Provide the [X, Y] coordinate of the cell's center where the given text is located.  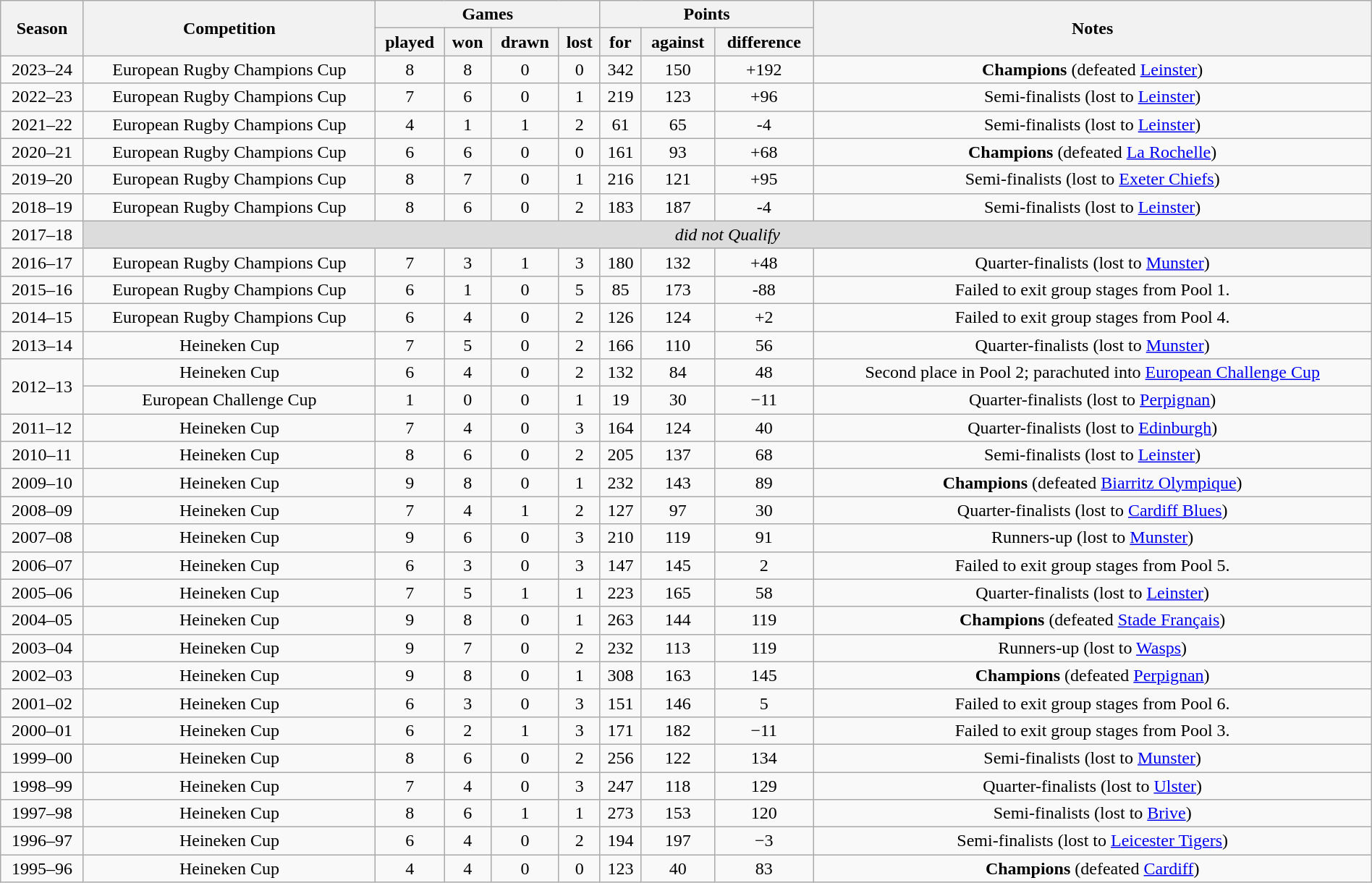
2015–16 [42, 290]
+96 [764, 97]
2023–24 [42, 69]
lost [579, 42]
83 [764, 869]
187 [678, 207]
2017–18 [42, 235]
played [410, 42]
2004–05 [42, 620]
Semi-finalists (lost to Munster) [1093, 758]
19 [621, 400]
2014–15 [42, 317]
2006–07 [42, 565]
2007–08 [42, 538]
Games [488, 14]
110 [678, 345]
2020–21 [42, 152]
2010–11 [42, 455]
2021–22 [42, 124]
48 [764, 373]
Failed to exit group stages from Pool 6. [1093, 703]
Semi-finalists (lost to Leicester Tigers) [1093, 841]
129 [764, 785]
143 [678, 483]
+95 [764, 179]
56 [764, 345]
1997–98 [42, 814]
61 [621, 124]
263 [621, 620]
89 [764, 483]
2008–09 [42, 510]
180 [621, 262]
122 [678, 758]
Champions (defeated Cardiff) [1093, 869]
2000–01 [42, 730]
Quarter-finalists (lost to Leinster) [1093, 593]
342 [621, 69]
58 [764, 593]
Failed to exit group stages from Pool 3. [1093, 730]
65 [678, 124]
Runners-up (lost to Munster) [1093, 538]
Quarter-finalists (lost to Ulster) [1093, 785]
Runners-up (lost to Wasps) [1093, 648]
273 [621, 814]
Semi-finalists (lost to Brive) [1093, 814]
+2 [764, 317]
against [678, 42]
1995–96 [42, 869]
Semi-finalists (lost to Exeter Chiefs) [1093, 179]
Season [42, 28]
161 [621, 152]
223 [621, 593]
91 [764, 538]
Failed to exit group stages from Pool 4. [1093, 317]
−3 [764, 841]
113 [678, 648]
2018–19 [42, 207]
2002–03 [42, 675]
216 [621, 179]
difference [764, 42]
2009–10 [42, 483]
Champions (defeated Leinster) [1093, 69]
121 [678, 179]
308 [621, 675]
Champions (defeated Perpignan) [1093, 675]
165 [678, 593]
84 [678, 373]
256 [621, 758]
drawn [525, 42]
1998–99 [42, 785]
Competition [229, 28]
Failed to exit group stages from Pool 5. [1093, 565]
2003–04 [42, 648]
did not Qualify [727, 235]
146 [678, 703]
+68 [764, 152]
Points [706, 14]
151 [621, 703]
+48 [764, 262]
120 [764, 814]
2001–02 [42, 703]
2016–17 [42, 262]
Champions (defeated Stade Français) [1093, 620]
2022–23 [42, 97]
1999–00 [42, 758]
2012–13 [42, 386]
Failed to exit group stages from Pool 1. [1093, 290]
183 [621, 207]
for [621, 42]
+192 [764, 69]
97 [678, 510]
144 [678, 620]
164 [621, 428]
Champions (defeated La Rochelle) [1093, 152]
197 [678, 841]
Champions (defeated Biarritz Olympique) [1093, 483]
134 [764, 758]
127 [621, 510]
85 [621, 290]
93 [678, 152]
2013–14 [42, 345]
173 [678, 290]
194 [621, 841]
205 [621, 455]
2019–20 [42, 179]
150 [678, 69]
won [467, 42]
147 [621, 565]
166 [621, 345]
219 [621, 97]
137 [678, 455]
247 [621, 785]
Notes [1093, 28]
68 [764, 455]
182 [678, 730]
126 [621, 317]
Quarter-finalists (lost to Edinburgh) [1093, 428]
Second place in Pool 2; parachuted into European Challenge Cup [1093, 373]
163 [678, 675]
153 [678, 814]
European Challenge Cup [229, 400]
Quarter-finalists (lost to Cardiff Blues) [1093, 510]
2011–12 [42, 428]
210 [621, 538]
2005–06 [42, 593]
1996–97 [42, 841]
Quarter-finalists (lost to Perpignan) [1093, 400]
118 [678, 785]
171 [621, 730]
-88 [764, 290]
